Detect which cell encompasses the target text, then output its (X, Y) center coordinate. 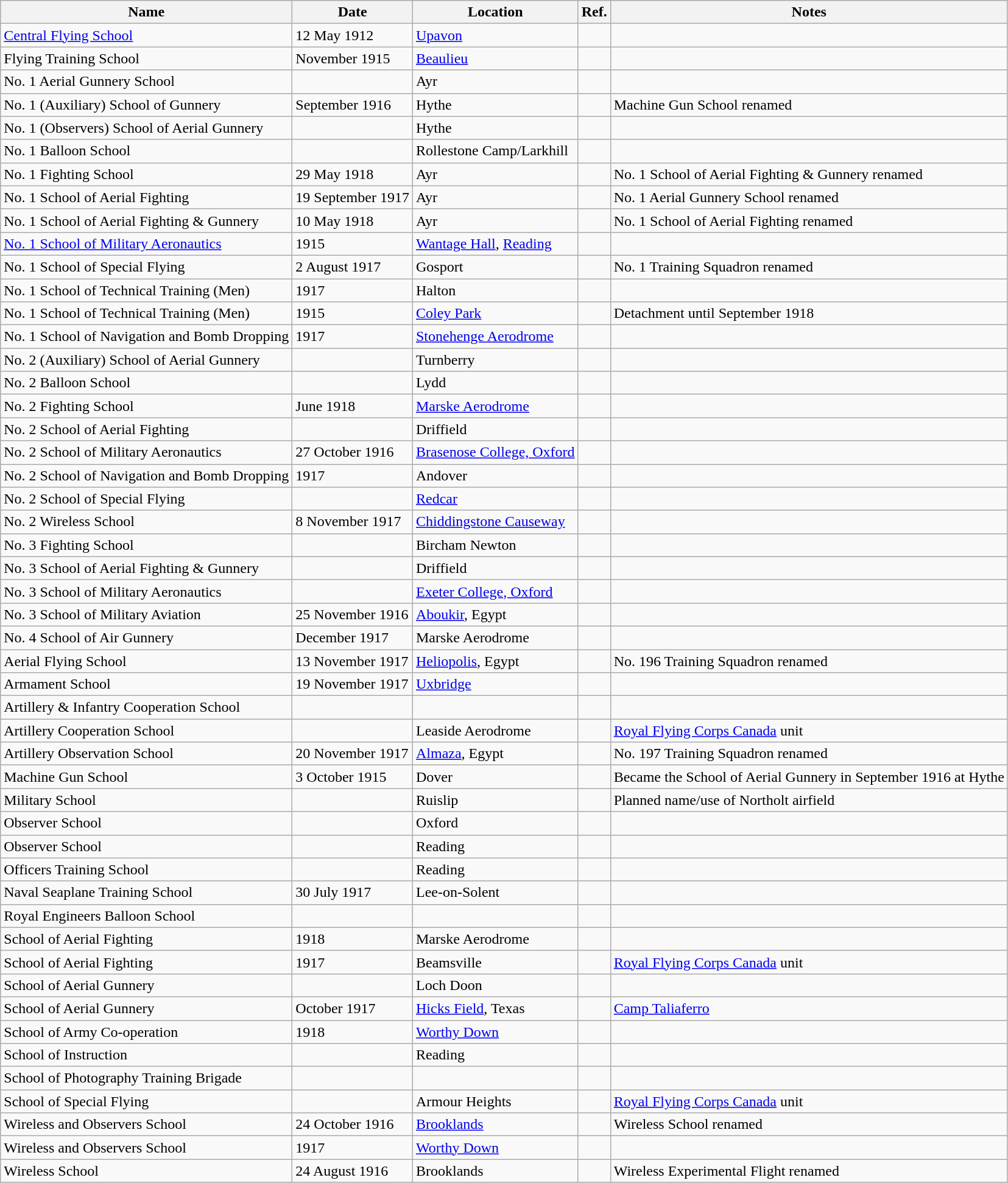
Leaside Aerodrome (495, 731)
Almaza, Egypt (495, 754)
No. 2 Balloon School (146, 383)
School of Special Flying (146, 1101)
No. 1 School of Military Aeronautics (146, 244)
No. 197 Training Squadron renamed (809, 754)
Became the School of Aerial Gunnery in September 1916 at Hythe (809, 777)
Machine Gun School (146, 777)
Ref. (594, 12)
No. 1 School of Aerial Fighting renamed (809, 220)
Bircham Newton (495, 545)
Oxford (495, 823)
No. 1 School of Navigation and Bomb Dropping (146, 337)
Date (353, 12)
Chiddingstone Causeway (495, 522)
Aerial Flying School (146, 661)
Notes (809, 12)
Artillery Cooperation School (146, 731)
Coley Park (495, 314)
Beaulieu (495, 58)
Royal Engineers Balloon School (146, 916)
No. 2 (Auxiliary) School of Aerial Gunnery (146, 360)
No. 1 Aerial Gunnery School renamed (809, 197)
20 November 1917 (353, 754)
25 November 1916 (353, 614)
No. 3 School of Aerial Fighting & Gunnery (146, 568)
Uxbridge (495, 684)
Stonehenge Aerodrome (495, 337)
8 November 1917 (353, 522)
No. 3 School of Military Aeronautics (146, 591)
Planned name/use of Northolt airfield (809, 800)
School of Army Co-operation (146, 1032)
Naval Seaplane Training School (146, 893)
No. 1 School of Special Flying (146, 267)
No. 2 Fighting School (146, 406)
Lee-on-Solent (495, 893)
No. 1 School of Aerial Fighting & Gunnery renamed (809, 174)
13 November 1917 (353, 661)
Beamsville (495, 962)
24 October 1916 (353, 1125)
Andover (495, 476)
No. 1 (Auxiliary) School of Gunnery (146, 105)
Dover (495, 777)
Wantage Hall, Reading (495, 244)
Lydd (495, 383)
No. 1 School of Aerial Fighting (146, 197)
Artillery & Infantry Cooperation School (146, 707)
Name (146, 12)
No. 1 (Observers) School of Aerial Gunnery (146, 128)
Machine Gun School renamed (809, 105)
Aboukir, Egypt (495, 614)
29 May 1918 (353, 174)
Military School (146, 800)
Central Flying School (146, 35)
Artillery Observation School (146, 754)
No. 2 School of Aerial Fighting (146, 429)
Wireless School renamed (809, 1125)
Detachment until September 1918 (809, 314)
24 August 1916 (353, 1171)
September 1916 (353, 105)
No. 3 Fighting School (146, 545)
No. 2 School of Navigation and Bomb Dropping (146, 476)
19 November 1917 (353, 684)
Halton (495, 290)
December 1917 (353, 637)
No. 1 School of Aerial Fighting & Gunnery (146, 220)
No. 1 Aerial Gunnery School (146, 82)
June 1918 (353, 406)
October 1917 (353, 1008)
No. 1 Fighting School (146, 174)
Brasenose College, Oxford (495, 452)
No. 4 School of Air Gunnery (146, 637)
School of Photography Training Brigade (146, 1078)
No. 2 School of Military Aeronautics (146, 452)
2 August 1917 (353, 267)
No. 196 Training Squadron renamed (809, 661)
No. 1 Training Squadron renamed (809, 267)
12 May 1912 (353, 35)
Flying Training School (146, 58)
Armour Heights (495, 1101)
Camp Taliaferro (809, 1008)
30 July 1917 (353, 893)
Exeter College, Oxford (495, 591)
Wireless School (146, 1171)
No. 2 Wireless School (146, 522)
Armament School (146, 684)
Ruislip (495, 800)
No. 3 School of Military Aviation (146, 614)
Upavon (495, 35)
Turnberry (495, 360)
Redcar (495, 499)
Rollestone Camp/Larkhill (495, 151)
Loch Doon (495, 985)
Hicks Field, Texas (495, 1008)
Gosport (495, 267)
Heliopolis, Egypt (495, 661)
19 September 1917 (353, 197)
10 May 1918 (353, 220)
3 October 1915 (353, 777)
November 1915 (353, 58)
Officers Training School (146, 869)
School of Instruction (146, 1055)
No. 1 Balloon School (146, 151)
27 October 1916 (353, 452)
Wireless Experimental Flight renamed (809, 1171)
Location (495, 12)
No. 2 School of Special Flying (146, 499)
